Find where the given text appears and provide that cell's center as (x, y) coordinate. 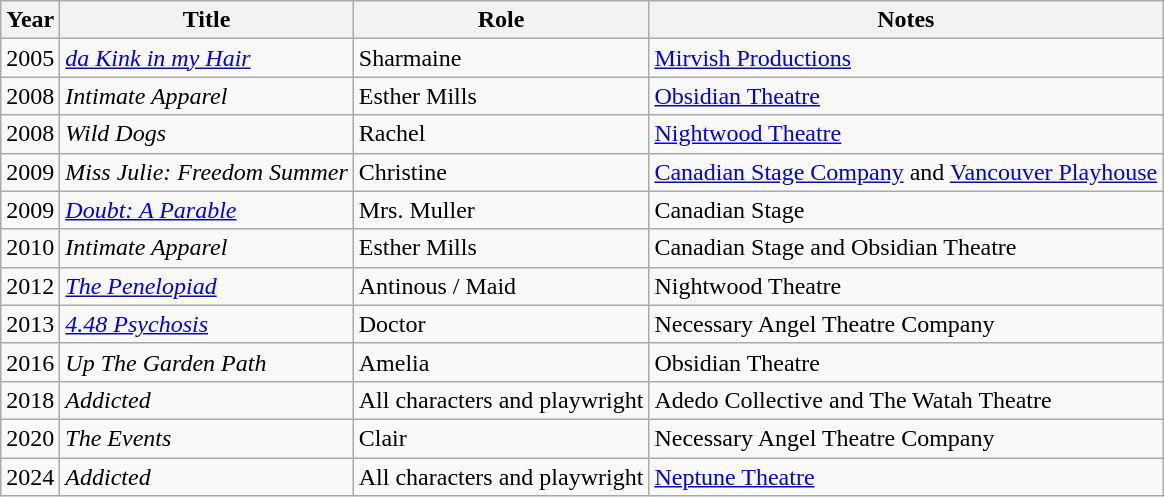
2024 (30, 477)
Title (206, 20)
Notes (906, 20)
Amelia (501, 362)
Doctor (501, 324)
2012 (30, 286)
Neptune Theatre (906, 477)
2016 (30, 362)
Sharmaine (501, 58)
Canadian Stage Company and Vancouver Playhouse (906, 172)
da Kink in my Hair (206, 58)
Mrs. Muller (501, 210)
Rachel (501, 134)
Christine (501, 172)
Wild Dogs (206, 134)
The Penelopiad (206, 286)
2013 (30, 324)
Clair (501, 438)
Canadian Stage and Obsidian Theatre (906, 248)
2020 (30, 438)
2018 (30, 400)
4.48 Psychosis (206, 324)
Up The Garden Path (206, 362)
Miss Julie: Freedom Summer (206, 172)
Doubt: A Parable (206, 210)
Antinous / Maid (501, 286)
Role (501, 20)
2005 (30, 58)
Year (30, 20)
The Events (206, 438)
Mirvish Productions (906, 58)
2010 (30, 248)
Canadian Stage (906, 210)
Adedo Collective and The Watah Theatre (906, 400)
